Locate the cell with the specified text and output its [X, Y] center coordinate. 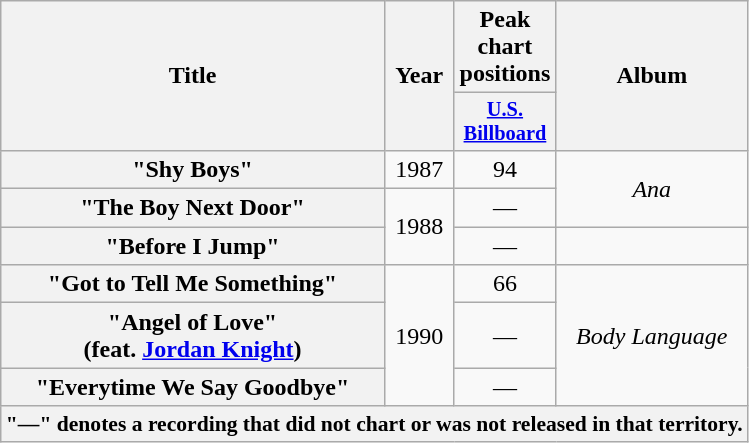
Album [652, 76]
Year [419, 76]
66 [505, 284]
"The Boy Next Door" [193, 208]
"Got to Tell Me Something" [193, 284]
"Angel of Love"(feat. Jordan Knight) [193, 336]
"Everytime We Say Goodbye" [193, 387]
Title [193, 76]
Ana [652, 188]
Body Language [652, 336]
U.S.Billboard [505, 122]
94 [505, 169]
1988 [419, 227]
"Before I Jump" [193, 246]
1990 [419, 336]
"—" denotes a recording that did not chart or was not released in that territory. [374, 424]
Peak chart positions [505, 47]
1987 [419, 169]
"Shy Boys" [193, 169]
